Scan for the cell matching the given text and deliver its [x, y] coordinate at center. 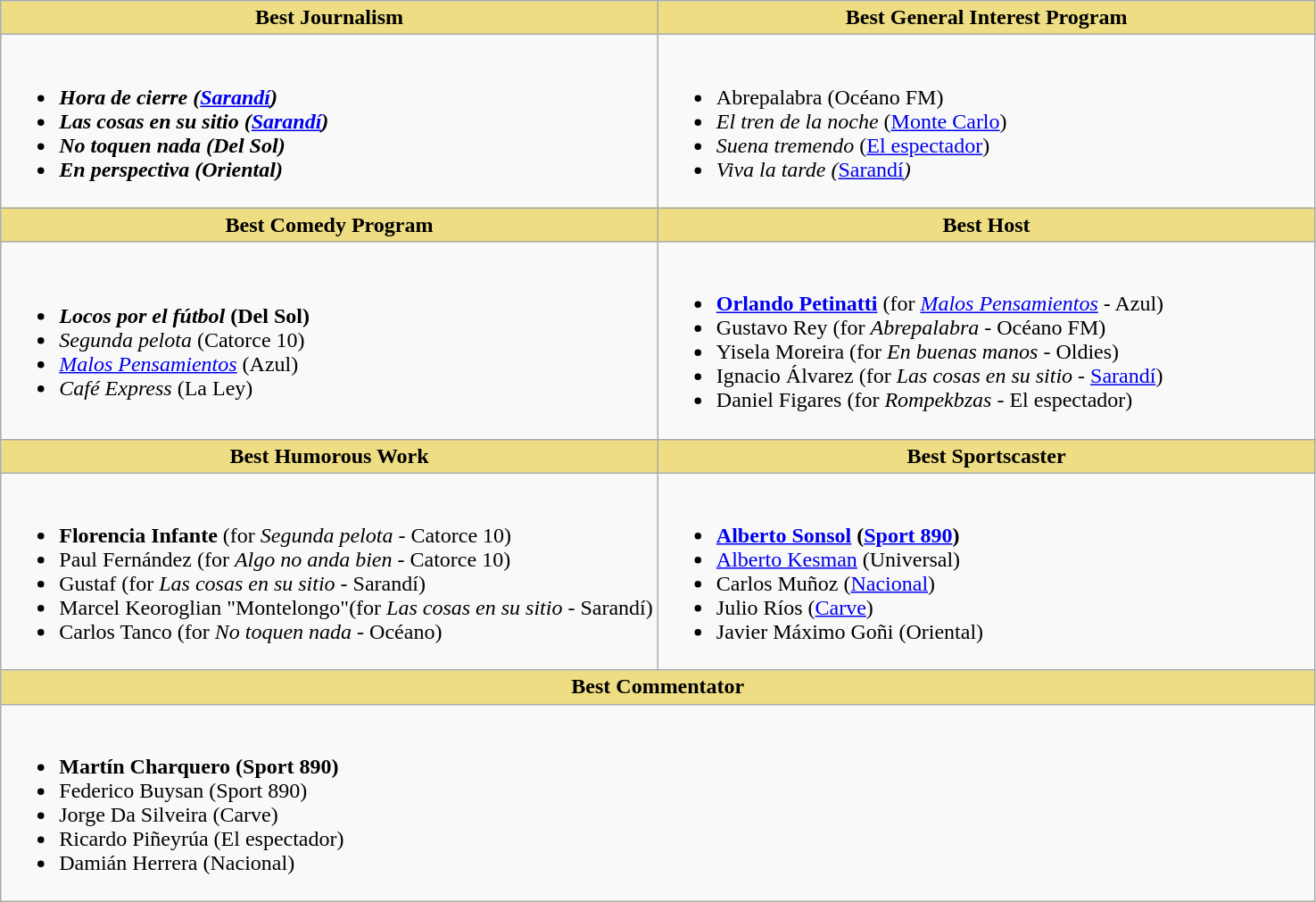
Martín Charquero (Sport 890)Federico Buysan (Sport 890)Jorge Da Silveira (Carve)Ricardo Piñeyrúa (El espectador)Damián Herrera (Nacional) [658, 803]
Best Sportscaster [987, 456]
Best Comedy Program [330, 225]
Locos por el fútbol (Del Sol)Segunda pelota (Catorce 10)Malos Pensamientos (Azul)Café Express (La Ley) [330, 341]
Best Journalism [330, 18]
Best Host [987, 225]
Best Humorous Work [330, 456]
Alberto Sonsol (Sport 890)Alberto Kesman (Universal)Carlos Muñoz (Nacional)Julio Ríos (Carve)Javier Máximo Goñi (Oriental) [987, 571]
Best Commentator [658, 687]
Abrepalabra (Océano FM)El tren de la noche (Monte Carlo)Suena tremendo (El espectador)Viva la tarde (Sarandí) [987, 121]
Best General Interest Program [987, 18]
Hora de cierre (Sarandí)Las cosas en su sitio (Sarandí)No toquen nada (Del Sol)En perspectiva (Oriental) [330, 121]
